Return the [X, Y] coordinate for the center point of the cell that contains the specified text.  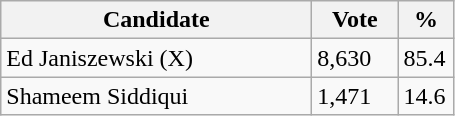
8,630 [355, 58]
Candidate [156, 20]
Ed Janiszewski (X) [156, 58]
1,471 [355, 96]
% [426, 20]
85.4 [426, 58]
14.6 [426, 96]
Shameem Siddiqui [156, 96]
Vote [355, 20]
